For the text-containing cell, return its midpoint in [X, Y] coordinate format. 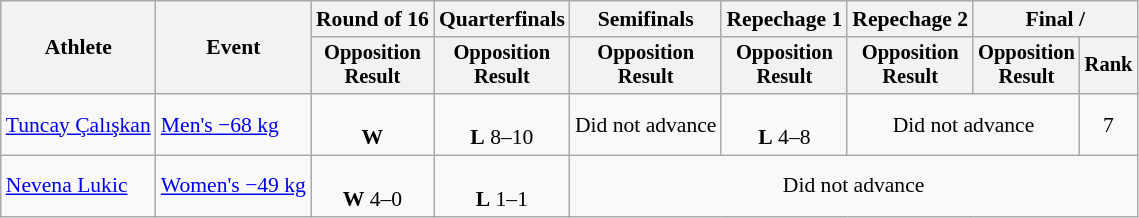
Final / [1055, 19]
Rank [1109, 66]
7 [1109, 124]
Round of 16 [372, 19]
Men's −68 kg [234, 124]
Quarterfinals [502, 19]
Tuncay Çalışkan [78, 124]
Women's −49 kg [234, 186]
Nevena Lukic [78, 186]
Repechage 2 [910, 19]
L 1–1 [502, 186]
Event [234, 48]
L 4–8 [784, 124]
Repechage 1 [784, 19]
W [372, 124]
L 8–10 [502, 124]
Semifinals [646, 19]
Athlete [78, 48]
W 4–0 [372, 186]
